Provide the (x, y) coordinate of the cell's center where the given text is located.  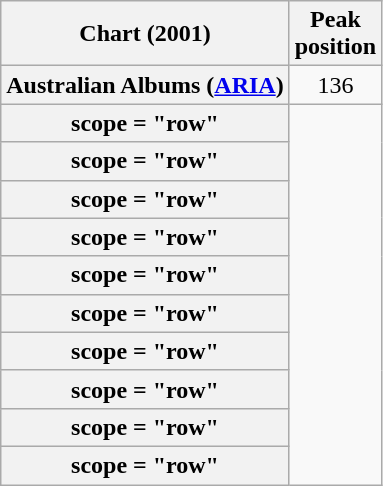
Chart (2001) (145, 34)
Peakposition (335, 34)
Australian Albums (ARIA) (145, 85)
136 (335, 85)
